Return (x, y) of the center of cell containing provided text 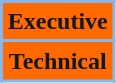
Technical (58, 61)
Executive (58, 22)
